Output the [x, y] coordinate of the center of the cell containing the given text.  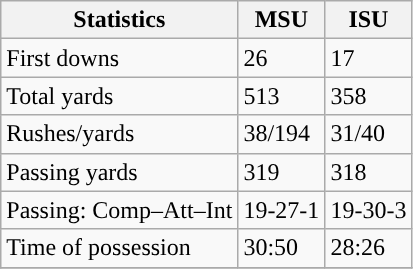
MSU [282, 20]
Passing yards [120, 172]
28:26 [368, 248]
17 [368, 58]
Passing: Comp–Att–Int [120, 210]
Rushes/yards [120, 134]
26 [282, 58]
19-30-3 [368, 210]
513 [282, 96]
30:50 [282, 248]
38/194 [282, 134]
318 [368, 172]
19-27-1 [282, 210]
First downs [120, 58]
Total yards [120, 96]
Statistics [120, 20]
Time of possession [120, 248]
ISU [368, 20]
358 [368, 96]
31/40 [368, 134]
319 [282, 172]
